Output the (x, y) coordinate of the center of the cell containing the given text.  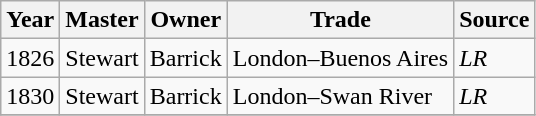
Master (102, 20)
Owner (186, 20)
London–Buenos Aires (340, 58)
London–Swan River (340, 96)
Source (494, 20)
1830 (30, 96)
Trade (340, 20)
1826 (30, 58)
Year (30, 20)
